For the text-containing cell, return its midpoint in (x, y) coordinate format. 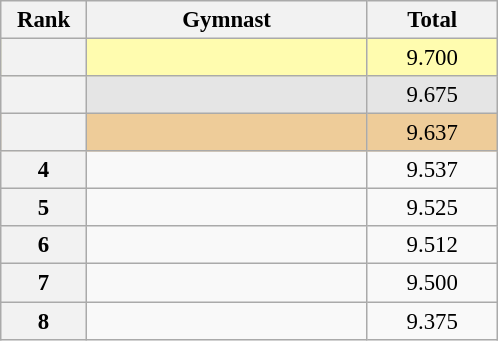
9.525 (432, 208)
Total (432, 20)
9.537 (432, 170)
Rank (44, 20)
9.375 (432, 321)
9.637 (432, 133)
7 (44, 283)
Gymnast (226, 20)
9.675 (432, 95)
9.700 (432, 58)
9.512 (432, 245)
5 (44, 208)
8 (44, 321)
6 (44, 245)
4 (44, 170)
9.500 (432, 283)
